From the cell containing the given text, extract its center point as [x, y] coordinate. 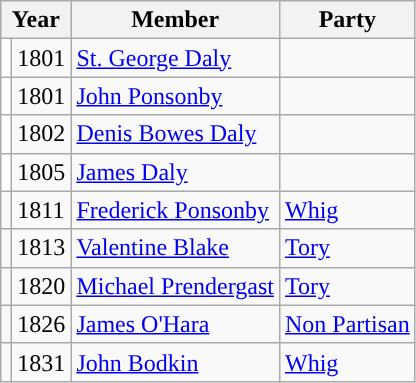
Denis Bowes Daly [176, 134]
Michael Prendergast [176, 286]
Non Partisan [347, 324]
Frederick Ponsonby [176, 210]
St. George Daly [176, 58]
James Daly [176, 172]
1811 [42, 210]
1831 [42, 362]
1826 [42, 324]
John Ponsonby [176, 96]
Valentine Blake [176, 248]
Member [176, 20]
John Bodkin [176, 362]
1805 [42, 172]
1820 [42, 286]
Year [36, 20]
1802 [42, 134]
James O'Hara [176, 324]
Party [347, 20]
1813 [42, 248]
